Return [X, Y] of the center of cell containing provided text 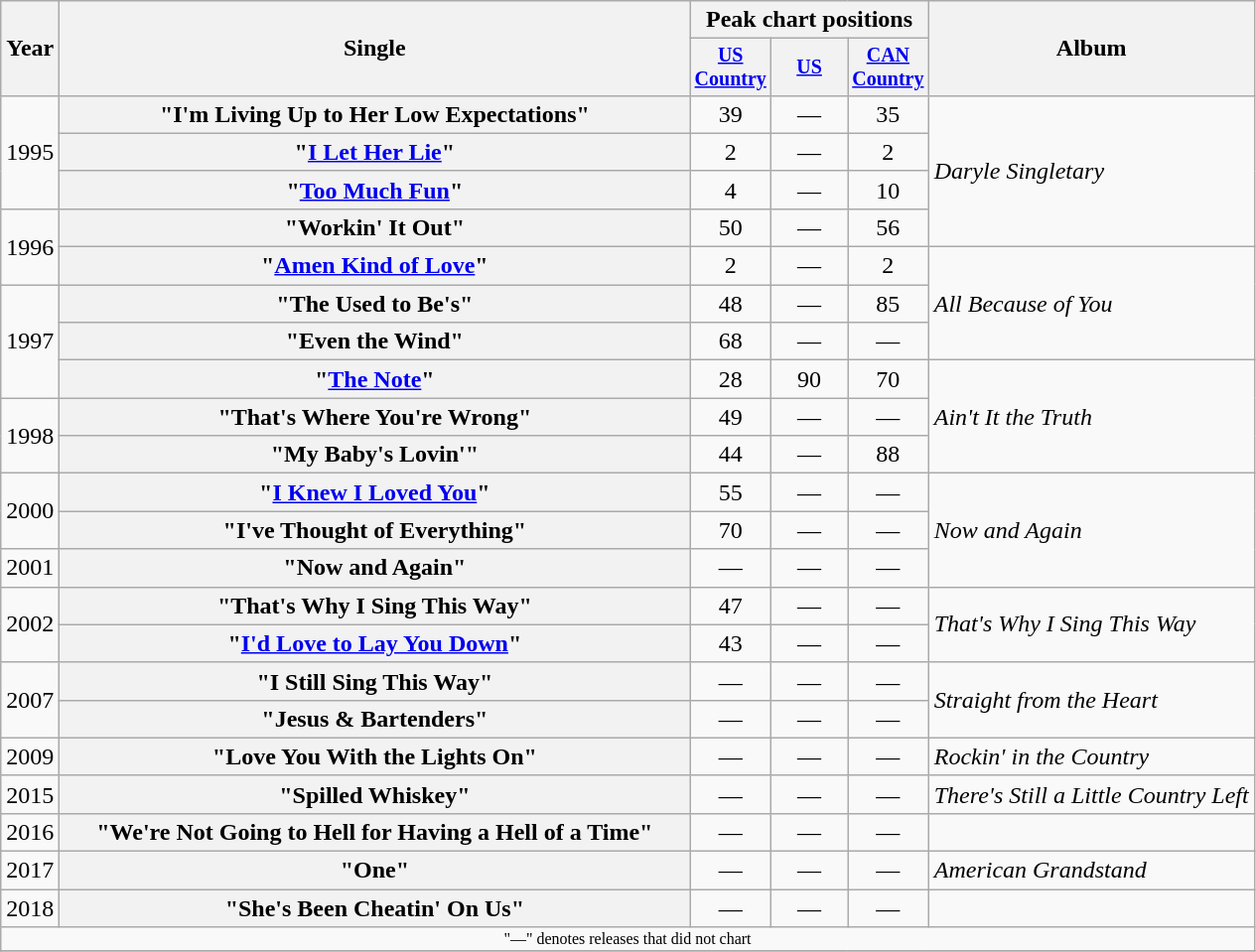
1995 [30, 152]
All Because of You [1091, 304]
CAN Country [889, 68]
2018 [30, 908]
88 [889, 455]
55 [731, 492]
"That's Where You're Wrong" [375, 417]
Now and Again [1091, 530]
There's Still a Little Country Left [1091, 794]
28 [731, 379]
"Amen Kind of Love" [375, 266]
4 [731, 190]
2015 [30, 794]
Peak chart positions [809, 20]
"One" [375, 871]
39 [731, 114]
2002 [30, 624]
"I'm Living Up to Her Low Expectations" [375, 114]
"She's Been Cheatin' On Us" [375, 908]
"I Knew I Loved You" [375, 492]
48 [731, 304]
44 [731, 455]
1996 [30, 246]
Year [30, 49]
"Now and Again" [375, 568]
Album [1091, 49]
"Spilled Whiskey" [375, 794]
47 [731, 606]
2001 [30, 568]
Daryle Singletary [1091, 171]
US [810, 68]
"The Used to Be's" [375, 304]
50 [731, 227]
Rockin' in the Country [1091, 756]
43 [731, 643]
Straight from the Heart [1091, 700]
Ain't It the Truth [1091, 417]
"I Still Sing This Way" [375, 681]
68 [731, 341]
2009 [30, 756]
2017 [30, 871]
"My Baby's Lovin'" [375, 455]
"Workin' It Out" [375, 227]
2016 [30, 832]
"—" denotes releases that did not chart [628, 939]
1998 [30, 436]
85 [889, 304]
"Too Much Fun" [375, 190]
American Grandstand [1091, 871]
"I'd Love to Lay You Down" [375, 643]
"That's Why I Sing This Way" [375, 606]
"We're Not Going to Hell for Having a Hell of a Time" [375, 832]
35 [889, 114]
"Love You With the Lights On" [375, 756]
Single [375, 49]
"The Note" [375, 379]
US Country [731, 68]
90 [810, 379]
"Jesus & Bartenders" [375, 719]
"I've Thought of Everything" [375, 530]
2000 [30, 511]
10 [889, 190]
56 [889, 227]
1997 [30, 341]
2007 [30, 700]
"I Let Her Lie" [375, 152]
That's Why I Sing This Way [1091, 624]
49 [731, 417]
"Even the Wind" [375, 341]
